Capture the cell that displays the provided text and extract its (X, Y) central coordinate. 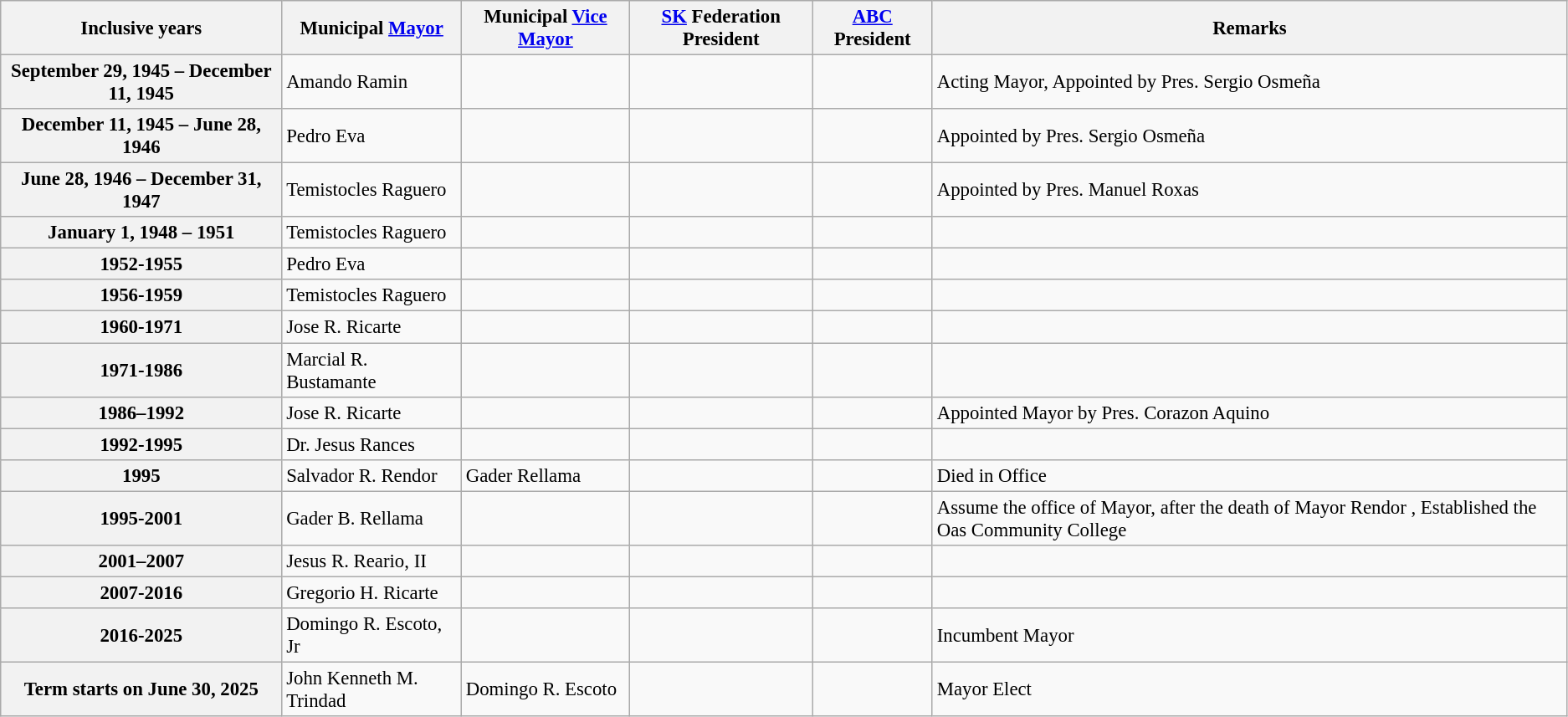
1992-1995 (141, 444)
2007-2016 (141, 592)
Gader B. Rellama (372, 519)
Jesus R. Reario, II (372, 561)
Term starts on June 30, 2025 (141, 689)
1995-2001 (141, 519)
Domingo R. Escoto (546, 689)
Inclusive years (141, 28)
1956-1959 (141, 295)
Appointed Mayor by Pres. Corazon Aquino (1249, 412)
1971-1986 (141, 370)
Municipal Vice Mayor (546, 28)
Died in Office (1249, 475)
Acting Mayor, Appointed by Pres. Sergio Osmeña (1249, 82)
Salvador R. Rendor (372, 475)
Remarks (1249, 28)
SK Federation President (721, 28)
1960-1971 (141, 327)
January 1, 1948 – 1951 (141, 233)
John Kenneth M. Trindad (372, 689)
Appointed by Pres. Manuel Roxas (1249, 191)
2016-2025 (141, 636)
Appointed by Pres. Sergio Osmeña (1249, 136)
Amando Ramin (372, 82)
Incumbent Mayor (1249, 636)
Mayor Elect (1249, 689)
Assume the office of Mayor, after the death of Mayor Rendor , Established the Oas Community College (1249, 519)
1995 (141, 475)
Municipal Mayor (372, 28)
December 11, 1945 – June 28, 1946 (141, 136)
2001–2007 (141, 561)
1952-1955 (141, 264)
1986–1992 (141, 412)
Gader Rellama (546, 475)
Domingo R. Escoto, Jr (372, 636)
ABC President (872, 28)
June 28, 1946 – December 31, 1947 (141, 191)
Gregorio H. Ricarte (372, 592)
September 29, 1945 – December 11, 1945 (141, 82)
Marcial R. Bustamante (372, 370)
Dr. Jesus Rances (372, 444)
